Scan for the cell matching the given text and deliver its [X, Y] coordinate at center. 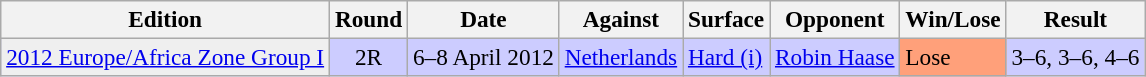
Edition [166, 19]
3–6, 3–6, 4–6 [1076, 57]
Surface [726, 19]
2012 Europe/Africa Zone Group I [166, 57]
Robin Haase [835, 57]
Against [620, 19]
2R [369, 57]
Date [484, 19]
Opponent [835, 19]
Result [1076, 19]
Hard (i) [726, 57]
Netherlands [620, 57]
Round [369, 19]
Win/Lose [953, 19]
Lose [953, 57]
6–8 April 2012 [484, 57]
